Provide the [x, y] coordinate of the cell's center where the given text is located.  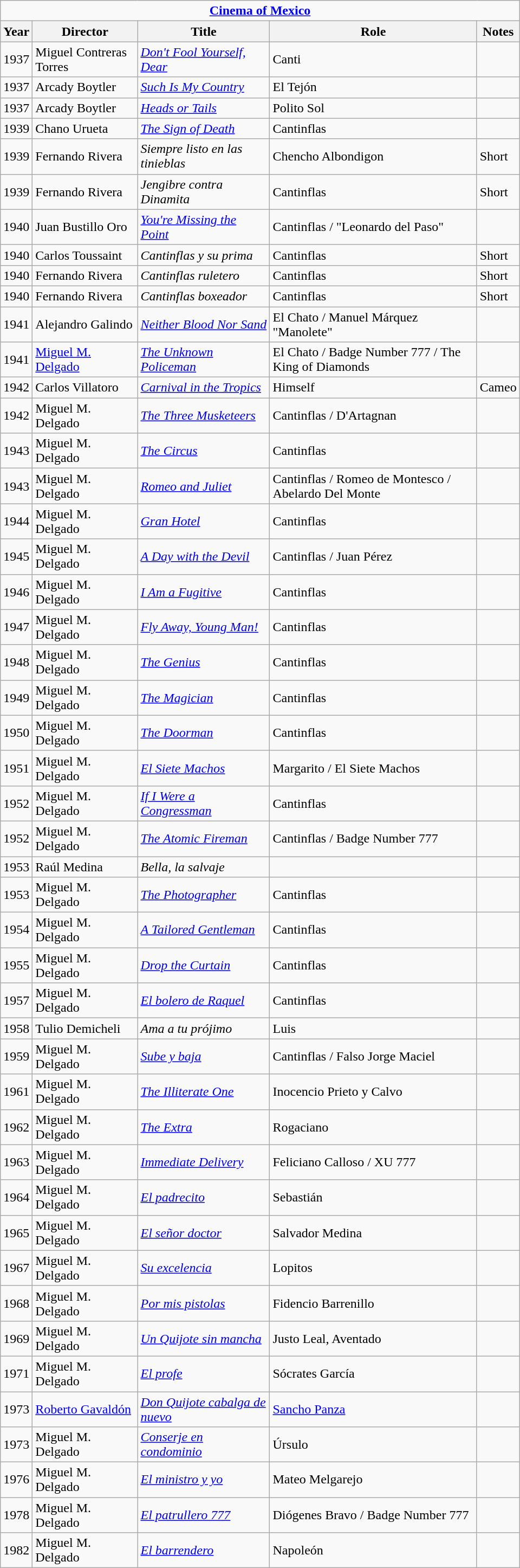
The Genius [204, 663]
El patrullero 777 [204, 1515]
The Sign of Death [204, 128]
A Tailored Gentleman [204, 930]
1955 [16, 965]
I Am a Fugitive [204, 592]
Cantinflas / "Leonardo del Paso" [373, 227]
1965 [16, 1233]
1954 [16, 930]
The Atomic Fireman [204, 838]
Polito Sol [373, 108]
Title [204, 31]
Napoleón [373, 1551]
Drop the Curtain [204, 965]
Notes [498, 31]
1982 [16, 1551]
1950 [16, 733]
The Doorman [204, 733]
You're Missing the Point [204, 227]
El padrecito [204, 1197]
Inocencio Prieto y Calvo [373, 1092]
1969 [16, 1338]
The Circus [204, 451]
El bolero de Raquel [204, 1001]
Roberto Gavaldón [85, 1409]
Cinema of Mexico [260, 11]
1971 [16, 1374]
Cantinflas / Juan Pérez [373, 556]
The Extra [204, 1127]
1958 [16, 1029]
Carnival in the Tropics [204, 388]
Tulio Demicheli [85, 1029]
1947 [16, 627]
Role [373, 31]
1948 [16, 663]
1949 [16, 697]
Siempre listo en las tinieblas [204, 156]
Canti [373, 60]
Diógenes Bravo / Badge Number 777 [373, 1515]
El Chato / Badge Number 777 / The King of Diamonds [373, 360]
El Chato / Manuel Márquez "Manolete" [373, 324]
1976 [16, 1480]
1963 [16, 1162]
1959 [16, 1056]
Sube y baja [204, 1056]
Cantinflas / Badge Number 777 [373, 838]
Carlos Toussaint [85, 255]
Rogaciano [373, 1127]
Raúl Medina [85, 867]
1961 [16, 1092]
1967 [16, 1268]
Gran Hotel [204, 522]
Himself [373, 388]
Sócrates García [373, 1374]
Sebastián [373, 1197]
Chano Urueta [85, 128]
1968 [16, 1303]
Carlos Villatoro [85, 388]
Justo Leal, Aventado [373, 1338]
1964 [16, 1197]
Fly Away, Young Man! [204, 627]
The Magician [204, 697]
Alejandro Galindo [85, 324]
The Photographer [204, 895]
Por mis pistolas [204, 1303]
Sancho Panza [373, 1409]
El Tejón [373, 87]
Luis [373, 1029]
A Day with the Devil [204, 556]
Year [16, 31]
Don't Fool Yourself, Dear [204, 60]
1945 [16, 556]
1962 [16, 1127]
Cantinflas y su prima [204, 255]
Cantinflas boxeador [204, 296]
Cantinflas / Romeo de Montesco / Abelardo Del Monte [373, 486]
Juan Bustillo Oro [85, 227]
El profe [204, 1374]
Chencho Albondigon [373, 156]
Director [85, 31]
Immediate Delivery [204, 1162]
1951 [16, 768]
Romeo and Juliet [204, 486]
1946 [16, 592]
Margarito / El Siete Machos [373, 768]
Don Quijote cabalga de nuevo [204, 1409]
Heads or Tails [204, 108]
Miguel Contreras Torres [85, 60]
Su excelencia [204, 1268]
The Three Musketeers [204, 415]
Mateo Melgarejo [373, 1480]
The Unknown Policeman [204, 360]
Cantinflas / D'Artagnan [373, 415]
Conserje en condominio [204, 1444]
The Illiterate One [204, 1092]
El ministro y yo [204, 1480]
Lopitos [373, 1268]
If I Were a Congressman [204, 804]
Salvador Medina [373, 1233]
Feliciano Calloso / XU 777 [373, 1162]
Úrsulo [373, 1444]
1978 [16, 1515]
Fidencio Barrenillo [373, 1303]
Cantinflas / Falso Jorge Maciel [373, 1056]
Such Is My Country [204, 87]
Ama a tu prójimo [204, 1029]
1957 [16, 1001]
El señor doctor [204, 1233]
Jengibre contra Dinamita [204, 192]
El Siete Machos [204, 768]
Neither Blood Nor Sand [204, 324]
Bella, la salvaje [204, 867]
El barrendero [204, 1551]
Cantinflas ruletero [204, 275]
Cameo [498, 388]
Un Quijote sin mancha [204, 1338]
1944 [16, 522]
